From the cell containing the given text, extract its center point as (x, y) coordinate. 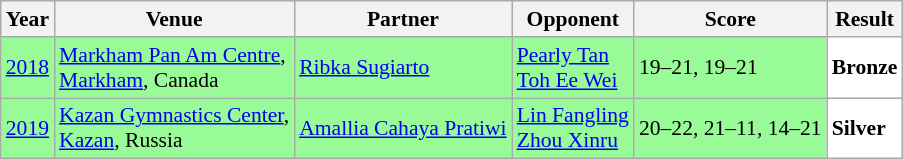
Silver (865, 128)
Opponent (573, 19)
Partner (403, 19)
Lin Fangling Zhou Xinru (573, 128)
Pearly Tan Toh Ee Wei (573, 68)
Amallia Cahaya Pratiwi (403, 128)
Ribka Sugiarto (403, 68)
2019 (28, 128)
Markham Pan Am Centre,Markham, Canada (174, 68)
Bronze (865, 68)
20–22, 21–11, 14–21 (730, 128)
Score (730, 19)
2018 (28, 68)
Venue (174, 19)
Year (28, 19)
Kazan Gymnastics Center,Kazan, Russia (174, 128)
19–21, 19–21 (730, 68)
Result (865, 19)
